Find where the given text appears and provide that cell's center as (X, Y) coordinate. 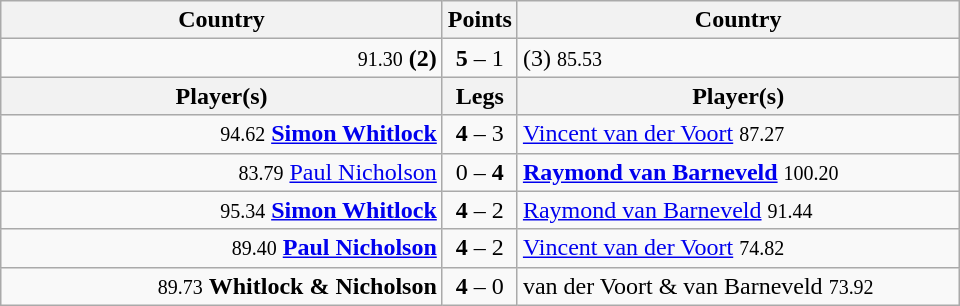
5 – 1 (480, 58)
(3) 85.53 (738, 58)
89.73 Whitlock & Nicholson (222, 286)
4 – 0 (480, 286)
Raymond van Barneveld 100.20 (738, 172)
Vincent van der Voort 74.82 (738, 248)
Points (480, 20)
4 – 3 (480, 134)
Raymond van Barneveld 91.44 (738, 210)
94.62 Simon Whitlock (222, 134)
Legs (480, 96)
0 – 4 (480, 172)
83.79 Paul Nicholson (222, 172)
91.30 (2) (222, 58)
van der Voort & van Barneveld 73.92 (738, 286)
Vincent van der Voort 87.27 (738, 134)
89.40 Paul Nicholson (222, 248)
95.34 Simon Whitlock (222, 210)
